Pinpoint the cell where the given text exists, returning its (x, y) midpoint coordinate. 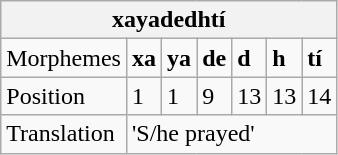
tí (320, 58)
14 (320, 96)
ya (180, 58)
h (284, 58)
9 (214, 96)
'S/he prayed' (231, 134)
d (250, 58)
xayadedhtí (169, 20)
de (214, 58)
Position (64, 96)
xa (144, 58)
Morphemes (64, 58)
Translation (64, 134)
